Extract the (x, y) coordinate from the center of the cell holding the provided text.  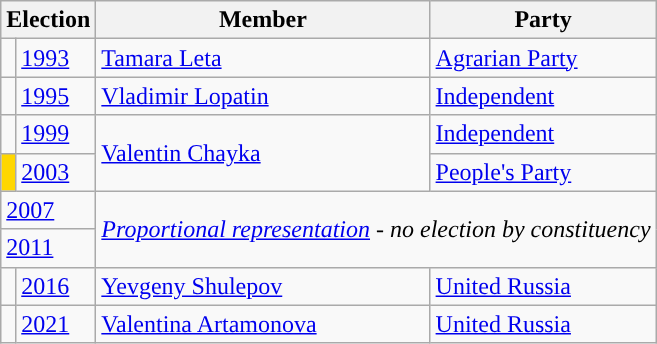
2021 (56, 324)
Member (263, 20)
Election (48, 20)
1999 (56, 134)
People's Party (543, 172)
Proportional representation - no election by constituency (376, 229)
2003 (56, 172)
2011 (48, 248)
Party (543, 20)
2007 (48, 210)
Agrarian Party (543, 58)
2016 (56, 286)
Yevgeny Shulepov (263, 286)
Valentin Chayka (263, 153)
1995 (56, 96)
Valentina Artamonova (263, 324)
Tamara Leta (263, 58)
1993 (56, 58)
Vladimir Lopatin (263, 96)
